Identify which cell holds the provided text, then report its (X, Y) central coordinate. 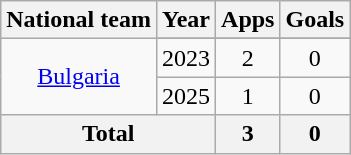
Total (108, 134)
Bulgaria (79, 77)
National team (79, 20)
2025 (186, 96)
2 (248, 58)
Goals (315, 20)
1 (248, 96)
3 (248, 134)
2023 (186, 58)
Year (186, 20)
Apps (248, 20)
